Capture the cell that displays the provided text and extract its (X, Y) central coordinate. 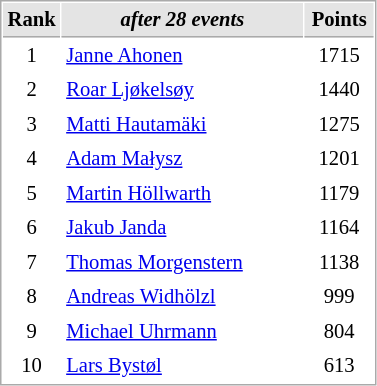
Rank (32, 20)
2 (32, 90)
3 (32, 124)
8 (32, 296)
Andreas Widhölzl (183, 296)
1715 (340, 56)
804 (340, 332)
Points (340, 20)
9 (32, 332)
7 (32, 262)
5 (32, 194)
Michael Uhrmann (183, 332)
after 28 events (183, 20)
Matti Hautamäki (183, 124)
999 (340, 296)
4 (32, 158)
Jakub Janda (183, 228)
1164 (340, 228)
1440 (340, 90)
6 (32, 228)
1275 (340, 124)
1138 (340, 262)
10 (32, 366)
Martin Höllwarth (183, 194)
Adam Małysz (183, 158)
Janne Ahonen (183, 56)
1179 (340, 194)
613 (340, 366)
1 (32, 56)
Roar Ljøkelsøy (183, 90)
Lars Bystøl (183, 366)
1201 (340, 158)
Thomas Morgenstern (183, 262)
